Search for the cell housing the specified text and yield its [X, Y] center coordinate. 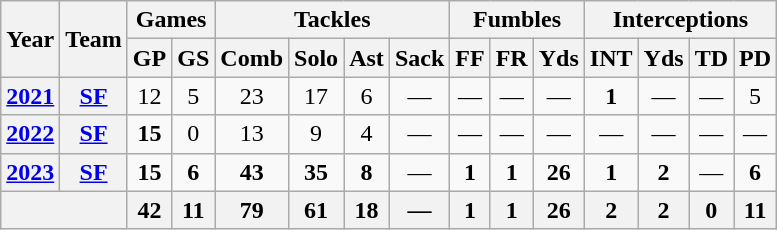
13 [252, 134]
9 [316, 134]
2021 [30, 96]
Solo [316, 58]
INT [611, 58]
Tackles [332, 20]
GS [194, 58]
2022 [30, 134]
17 [316, 96]
35 [316, 172]
79 [252, 210]
PD [756, 58]
FR [512, 58]
FF [470, 58]
43 [252, 172]
TD [711, 58]
42 [149, 210]
Games [170, 20]
4 [367, 134]
Team [94, 39]
Year [30, 39]
23 [252, 96]
8 [367, 172]
61 [316, 210]
Interceptions [680, 20]
2023 [30, 172]
GP [149, 58]
Comb [252, 58]
Ast [367, 58]
Sack [419, 58]
18 [367, 210]
Fumbles [518, 20]
12 [149, 96]
